Pinpoint the cell where the given text exists, returning its (x, y) midpoint coordinate. 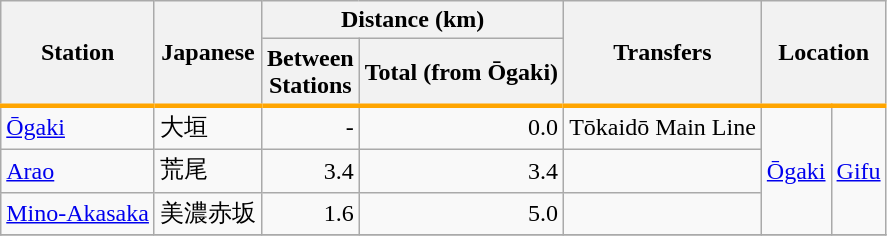
大垣 (208, 127)
Japanese (208, 54)
Distance (km) (413, 20)
Arao (78, 170)
- (311, 127)
Tōkaidō Main Line (663, 127)
1.6 (311, 214)
Total (from Ōgaki) (461, 72)
美濃赤坂 (208, 214)
5.0 (461, 214)
Transfers (663, 54)
Station (78, 54)
荒尾 (208, 170)
Mino-Akasaka (78, 214)
Gifu (858, 170)
Location (824, 54)
BetweenStations (311, 72)
0.0 (461, 127)
